Detect which cell encompasses the target text, then output its [X, Y] center coordinate. 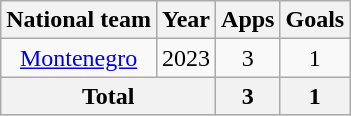
2023 [186, 58]
National team [79, 20]
Apps [248, 20]
Total [108, 96]
Year [186, 20]
Goals [315, 20]
Montenegro [79, 58]
